Capture the cell that displays the provided text and extract its (X, Y) central coordinate. 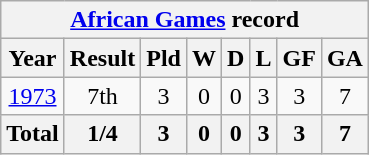
D (236, 58)
Year (33, 58)
Total (33, 134)
W (204, 58)
GF (299, 58)
1/4 (102, 134)
7th (102, 96)
L (264, 58)
1973 (33, 96)
GA (344, 58)
Pld (164, 58)
African Games record (185, 20)
Result (102, 58)
